Determine the (x, y) coordinate at the center of the cell enclosing the given text.  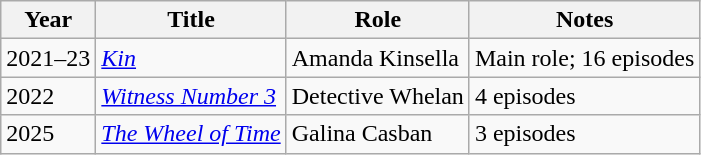
Title (191, 20)
2025 (48, 134)
Notes (584, 20)
Main role; 16 episodes (584, 58)
Witness Number 3 (191, 96)
Year (48, 20)
2022 (48, 96)
Galina Casban (378, 134)
2021–23 (48, 58)
4 episodes (584, 96)
3 episodes (584, 134)
The Wheel of Time (191, 134)
Detective Whelan (378, 96)
Role (378, 20)
Kin (191, 58)
Amanda Kinsella (378, 58)
